Capture the cell that displays the provided text and extract its [x, y] central coordinate. 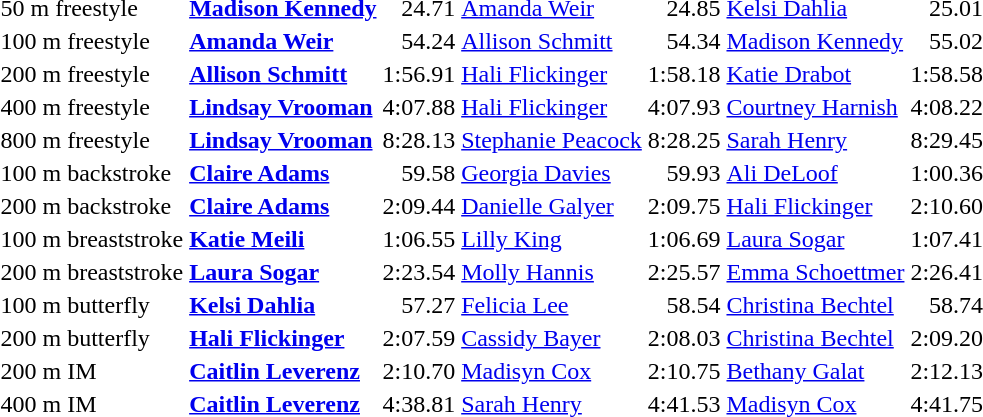
8:28.25 [684, 140]
Katie Meili [283, 239]
1:56.91 [419, 74]
2:07.59 [419, 338]
4:07.88 [419, 107]
2:08.03 [684, 338]
Cassidy Bayer [552, 338]
2:10.70 [419, 371]
2:10.75 [684, 371]
58.54 [684, 305]
Georgia Davies [552, 173]
Stephanie Peacock [552, 140]
4:07.93 [684, 107]
Courtney Harnish [816, 107]
Felicia Lee [552, 305]
Kelsi Dahlia [283, 305]
8:28.13 [419, 140]
54.34 [684, 41]
59.58 [419, 173]
Katie Drabot [816, 74]
Bethany Galat [816, 371]
2:23.54 [419, 272]
Sarah Henry [816, 140]
1:06.55 [419, 239]
Madisyn Cox [552, 371]
1:06.69 [684, 239]
Emma Schoettmer [816, 272]
2:25.57 [684, 272]
59.93 [684, 173]
Danielle Galyer [552, 206]
2:09.75 [684, 206]
57.27 [419, 305]
Caitlin Leverenz [283, 371]
2:09.44 [419, 206]
Ali DeLoof [816, 173]
Amanda Weir [283, 41]
Lilly King [552, 239]
Madison Kennedy [816, 41]
54.24 [419, 41]
Molly Hannis [552, 272]
1:58.18 [684, 74]
